Extract the [x, y] coordinate from the center of the cell holding the provided text.  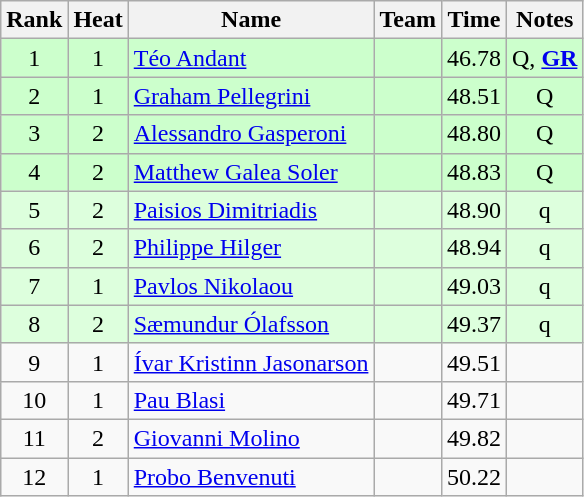
Alessandro Gasperoni [251, 134]
Paisios Dimitriadis [251, 210]
7 [34, 286]
49.71 [474, 400]
48.94 [474, 248]
3 [34, 134]
Notes [545, 20]
Rank [34, 20]
Time [474, 20]
4 [34, 172]
49.82 [474, 438]
12 [34, 477]
50.22 [474, 477]
48.80 [474, 134]
Philippe Hilger [251, 248]
48.83 [474, 172]
Q, GR [545, 58]
Heat [98, 20]
49.03 [474, 286]
Giovanni Molino [251, 438]
9 [34, 362]
49.51 [474, 362]
Pavlos Nikolaou [251, 286]
Probo Benvenuti [251, 477]
8 [34, 324]
Team [408, 20]
5 [34, 210]
46.78 [474, 58]
6 [34, 248]
Sæmundur Ólafsson [251, 324]
49.37 [474, 324]
48.51 [474, 96]
Pau Blasi [251, 400]
10 [34, 400]
Téo Andant [251, 58]
11 [34, 438]
48.90 [474, 210]
Ívar Kristinn Jasonarson [251, 362]
Matthew Galea Soler [251, 172]
Name [251, 20]
Graham Pellegrini [251, 96]
